Locate the cell with the specified text and output its [x, y] center coordinate. 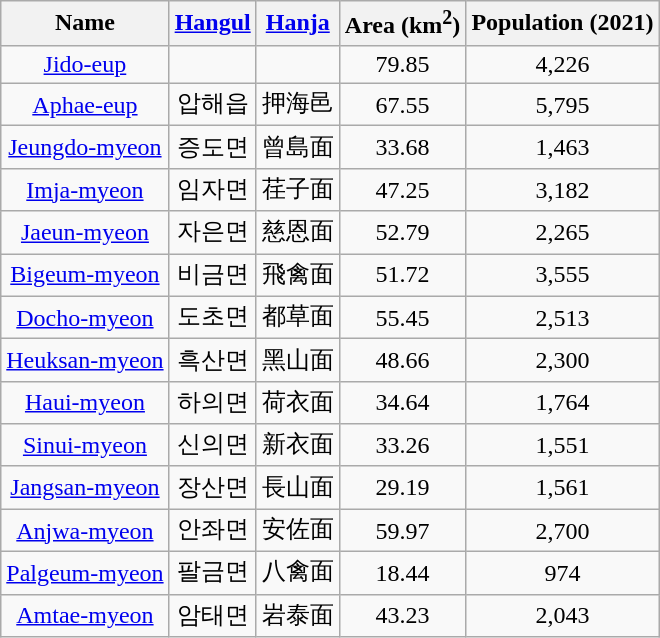
장산면 [212, 488]
Amtae-myeon [85, 616]
Palgeum-myeon [85, 574]
암태면 [212, 616]
Jaeun-myeon [85, 232]
비금면 [212, 276]
33.68 [402, 148]
3,182 [562, 190]
2,265 [562, 232]
51.72 [402, 276]
33.26 [402, 446]
Anjwa-myeon [85, 530]
자은면 [212, 232]
荷衣面 [298, 402]
黑山面 [298, 360]
1,561 [562, 488]
Area (km2) [402, 24]
하의면 [212, 402]
新衣面 [298, 446]
都草面 [298, 318]
2,300 [562, 360]
임자면 [212, 190]
59.97 [402, 530]
Heuksan-myeon [85, 360]
Name [85, 24]
1,463 [562, 148]
Bigeum-myeon [85, 276]
Jangsan-myeon [85, 488]
974 [562, 574]
Sinui-myeon [85, 446]
Imja-myeon [85, 190]
안좌면 [212, 530]
2,700 [562, 530]
증도면 [212, 148]
曾島面 [298, 148]
長山面 [298, 488]
55.45 [402, 318]
Jeungdo-myeon [85, 148]
押海邑 [298, 104]
慈恩面 [298, 232]
67.55 [402, 104]
1,764 [562, 402]
Population (2021) [562, 24]
八禽面 [298, 574]
흑산면 [212, 360]
2,513 [562, 318]
Docho-myeon [85, 318]
79.85 [402, 64]
52.79 [402, 232]
Haui-myeon [85, 402]
47.25 [402, 190]
2,043 [562, 616]
Hangul [212, 24]
34.64 [402, 402]
3,555 [562, 276]
1,551 [562, 446]
18.44 [402, 574]
48.66 [402, 360]
5,795 [562, 104]
29.19 [402, 488]
岩泰面 [298, 616]
荏子面 [298, 190]
4,226 [562, 64]
43.23 [402, 616]
Hanja [298, 24]
신의면 [212, 446]
安佐面 [298, 530]
도초면 [212, 318]
飛禽面 [298, 276]
Jido-eup [85, 64]
Aphae-eup [85, 104]
압해읍 [212, 104]
팔금면 [212, 574]
